Detect which cell encompasses the target text, then output its [X, Y] center coordinate. 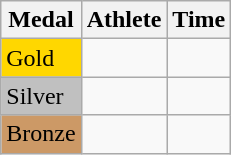
Time [199, 20]
Medal [41, 20]
Gold [41, 58]
Athlete [124, 20]
Bronze [41, 134]
Silver [41, 96]
